Detect which cell encompasses the target text, then output its (x, y) center coordinate. 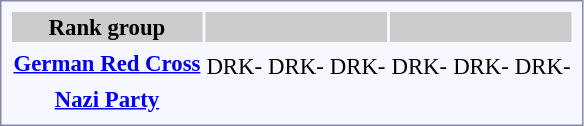
German Red Cross (107, 63)
Nazi Party (107, 99)
Rank group (107, 27)
